Return [x, y] of the center of cell containing provided text 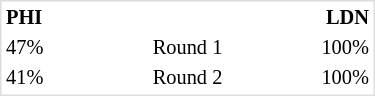
Round 2 [188, 78]
47% [49, 48]
Round 1 [188, 48]
LDN [325, 18]
PHI [49, 18]
41% [49, 78]
